Locate the cell with the specified text and output its [x, y] center coordinate. 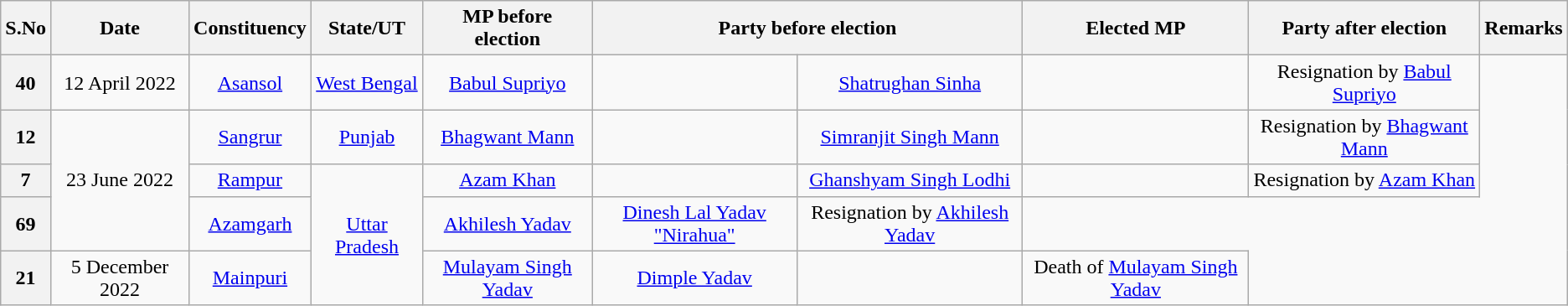
Elected MP [1136, 29]
Party after election [1364, 29]
Asansol [250, 82]
Azam Khan [508, 180]
Death of Mulayam Singh Yadav [1136, 278]
Shatrughan Sinha [910, 82]
Azamgarh [250, 223]
Resignation by Bhagwant Mann [1364, 137]
21 [26, 278]
12 [26, 137]
7 [26, 180]
Remarks [1524, 29]
State/UT [367, 29]
Resignation by Azam Khan [1364, 180]
Date [119, 29]
Mainpuri [250, 278]
5 December 2022 [119, 278]
MP before election [508, 29]
Bhagwant Mann [508, 137]
12 April 2022 [119, 82]
Party before election [807, 29]
West Bengal [367, 82]
40 [26, 82]
Resignation by Babul Supriyo [1364, 82]
Resignation by Akhilesh Yadav [910, 223]
Ghanshyam Singh Lodhi [910, 180]
Rampur [250, 180]
Constituency [250, 29]
Punjab [367, 137]
S.No [26, 29]
Akhilesh Yadav [508, 223]
Sangrur [250, 137]
Dimple Yadav [694, 278]
Dinesh Lal Yadav "Nirahua" [694, 223]
23 June 2022 [119, 180]
Simranjit Singh Mann [910, 137]
Uttar Pradesh [367, 235]
Babul Supriyo [508, 82]
Mulayam Singh Yadav [508, 278]
69 [26, 223]
